Extract the [x, y] coordinate from the center of the cell holding the provided text.  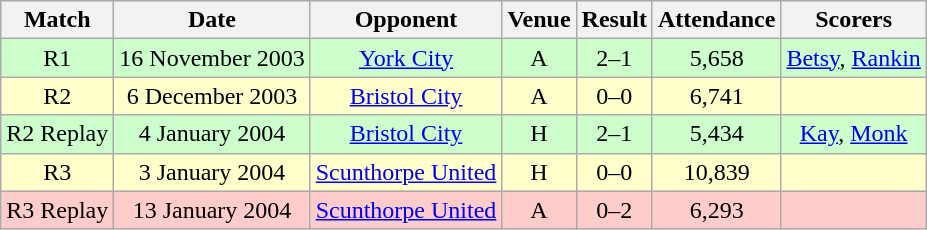
6,293 [716, 210]
Opponent [406, 20]
6 December 2003 [212, 96]
York City [406, 58]
Date [212, 20]
4 January 2004 [212, 134]
6,741 [716, 96]
3 January 2004 [212, 172]
R3 Replay [58, 210]
R3 [58, 172]
Venue [539, 20]
13 January 2004 [212, 210]
10,839 [716, 172]
R2 Replay [58, 134]
Scorers [854, 20]
R1 [58, 58]
Kay, Monk [854, 134]
5,434 [716, 134]
Attendance [716, 20]
R2 [58, 96]
Betsy, Rankin [854, 58]
16 November 2003 [212, 58]
Result [614, 20]
0–2 [614, 210]
5,658 [716, 58]
Match [58, 20]
